Capture the cell that displays the provided text and extract its (x, y) central coordinate. 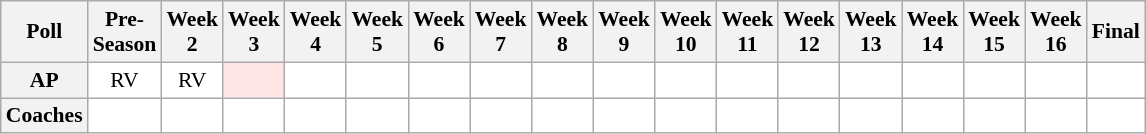
Poll (44, 32)
Week2 (192, 32)
Week5 (377, 32)
Week16 (1056, 32)
Week10 (686, 32)
Week14 (933, 32)
Week12 (809, 32)
Coaches (44, 116)
Week8 (562, 32)
Final (1116, 32)
Week6 (439, 32)
Week13 (871, 32)
Week9 (624, 32)
Week11 (748, 32)
Week15 (994, 32)
Week4 (316, 32)
Pre-Season (125, 32)
Week3 (254, 32)
AP (44, 80)
Week7 (501, 32)
